Return (X, Y) of the center of cell containing provided text 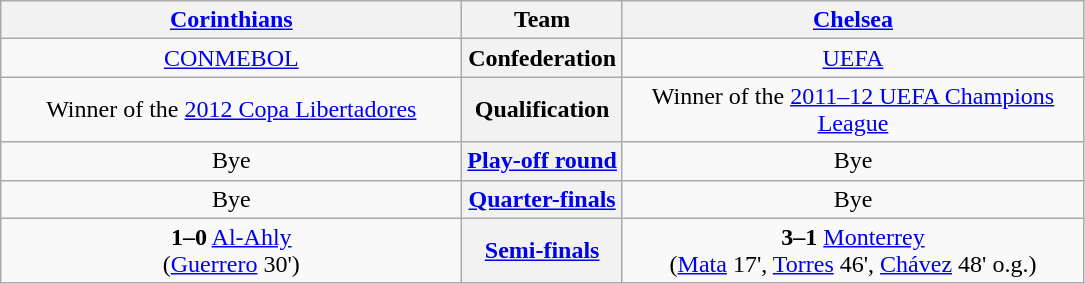
1–0 Al-Ahly(Guerrero 30') (232, 250)
3–1 Monterrey(Mata 17', Torres 46', Chávez 48' o.g.) (852, 250)
Winner of the 2011–12 UEFA Champions League (852, 110)
Quarter-finals (542, 199)
UEFA (852, 58)
Confederation (542, 58)
Chelsea (852, 20)
Play-off round (542, 161)
Qualification (542, 110)
Team (542, 20)
CONMEBOL (232, 58)
Semi-finals (542, 250)
Corinthians (232, 20)
Winner of the 2012 Copa Libertadores (232, 110)
